Return the (x, y) coordinate for the center point of the cell that contains the specified text.  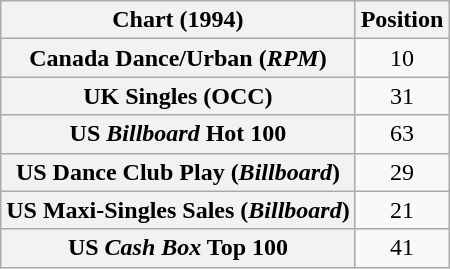
US Cash Box Top 100 (178, 248)
29 (402, 172)
Position (402, 20)
41 (402, 248)
Canada Dance/Urban (RPM) (178, 58)
63 (402, 134)
US Dance Club Play (Billboard) (178, 172)
US Billboard Hot 100 (178, 134)
31 (402, 96)
21 (402, 210)
UK Singles (OCC) (178, 96)
10 (402, 58)
US Maxi-Singles Sales (Billboard) (178, 210)
Chart (1994) (178, 20)
